Capture the cell that displays the provided text and extract its (X, Y) central coordinate. 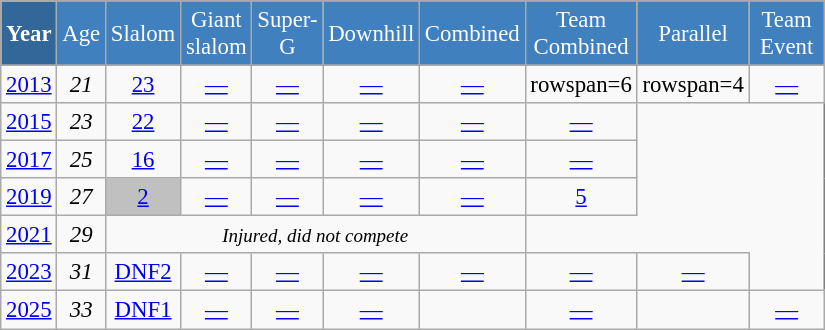
Super-G (288, 34)
2013 (29, 85)
2019 (29, 197)
Injured, did not compete (315, 235)
31 (82, 273)
29 (82, 235)
Parallel (693, 34)
rowspan=6 (581, 85)
21 (82, 85)
Slalom (142, 34)
22 (142, 122)
Downhill (372, 34)
25 (82, 160)
Team Event (786, 34)
33 (82, 310)
2025 (29, 310)
2 (142, 197)
2021 (29, 235)
TeamCombined (581, 34)
2015 (29, 122)
Giantslalom (216, 34)
Combined (473, 34)
2023 (29, 273)
5 (581, 197)
DNF2 (142, 273)
Age (82, 34)
2017 (29, 160)
27 (82, 197)
Year (29, 34)
DNF1 (142, 310)
rowspan=4 (693, 85)
16 (142, 160)
